Find where the given text appears and provide that cell's center as [x, y] coordinate. 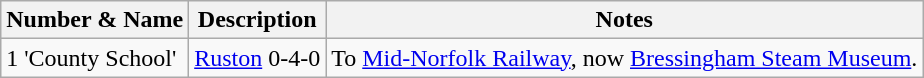
Ruston 0-4-0 [258, 58]
Description [258, 20]
To Mid-Norfolk Railway, now Bressingham Steam Museum. [624, 58]
Number & Name [95, 20]
1 'County School' [95, 58]
Notes [624, 20]
